From the cell containing the given text, extract its center point as (X, Y) coordinate. 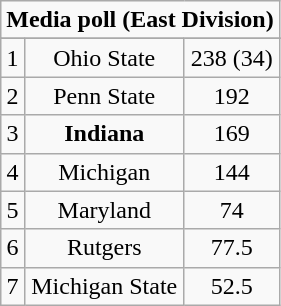
1 (12, 58)
3 (12, 134)
4 (12, 172)
52.5 (232, 286)
7 (12, 286)
77.5 (232, 248)
Media poll (East Division) (140, 20)
Ohio State (104, 58)
Indiana (104, 134)
5 (12, 210)
238 (34) (232, 58)
2 (12, 96)
144 (232, 172)
Michigan (104, 172)
74 (232, 210)
192 (232, 96)
Penn State (104, 96)
Rutgers (104, 248)
Michigan State (104, 286)
169 (232, 134)
Maryland (104, 210)
6 (12, 248)
